Determine the [x, y] coordinate at the center of the cell enclosing the given text.  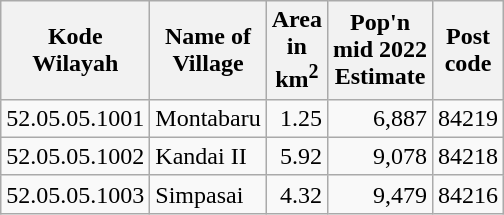
52.05.05.1003 [76, 194]
Simpasai [208, 194]
84216 [468, 194]
Area in km2 [296, 50]
5.92 [296, 156]
Montabaru [208, 118]
Kode Wilayah [76, 50]
Postcode [468, 50]
Kandai II [208, 156]
52.05.05.1001 [76, 118]
9,078 [380, 156]
1.25 [296, 118]
4.32 [296, 194]
Pop'n mid 2022Estimate [380, 50]
6,887 [380, 118]
84219 [468, 118]
9,479 [380, 194]
52.05.05.1002 [76, 156]
Name ofVillage [208, 50]
84218 [468, 156]
